From the cell containing the given text, extract its center point as (x, y) coordinate. 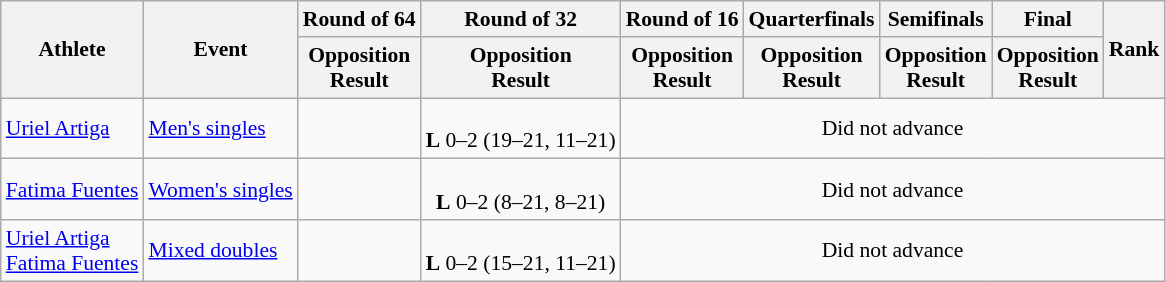
Round of 64 (360, 19)
Round of 16 (682, 19)
Quarterfinals (812, 19)
Women's singles (220, 190)
Uriel Artiga (72, 128)
Fatima Fuentes (72, 190)
Mixed doubles (220, 250)
Event (220, 50)
L 0–2 (19–21, 11–21) (521, 128)
Round of 32 (521, 19)
Final (1048, 19)
Men's singles (220, 128)
Uriel ArtigaFatima Fuentes (72, 250)
Semifinals (936, 19)
Rank (1134, 50)
Athlete (72, 50)
L 0–2 (15–21, 11–21) (521, 250)
L 0–2 (8–21, 8–21) (521, 190)
